Search for the cell housing the specified text and yield its (x, y) center coordinate. 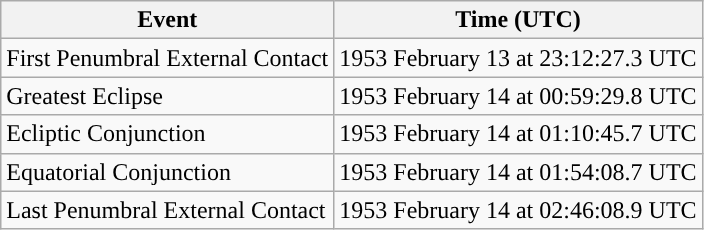
1953 February 14 at 00:59:29.8 UTC (518, 96)
1953 February 13 at 23:12:27.3 UTC (518, 58)
1953 February 14 at 02:46:08.9 UTC (518, 210)
Greatest Eclipse (168, 96)
First Penumbral External Contact (168, 58)
Event (168, 20)
Ecliptic Conjunction (168, 134)
1953 February 14 at 01:10:45.7 UTC (518, 134)
Time (UTC) (518, 20)
1953 February 14 at 01:54:08.7 UTC (518, 172)
Equatorial Conjunction (168, 172)
Last Penumbral External Contact (168, 210)
